Search for the cell housing the specified text and yield its [X, Y] center coordinate. 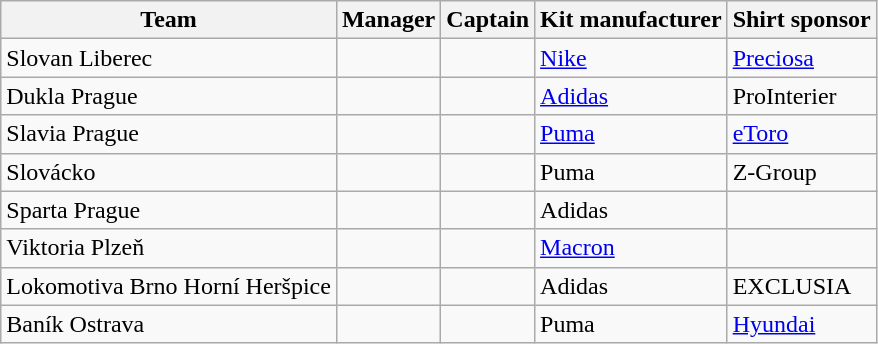
Team [169, 20]
Slovan Liberec [169, 58]
Hyundai [802, 324]
Shirt sponsor [802, 20]
Kit manufacturer [632, 20]
Z-Group [802, 172]
EXCLUSIA [802, 286]
Viktoria Plzeň [169, 248]
Preciosa [802, 58]
Sparta Prague [169, 210]
Baník Ostrava [169, 324]
Dukla Prague [169, 96]
Macron [632, 248]
Slovácko [169, 172]
Captain [488, 20]
ProInterier [802, 96]
eToro [802, 134]
Nike [632, 58]
Manager [388, 20]
Slavia Prague [169, 134]
Lokomotiva Brno Horní Heršpice [169, 286]
